Identify which cell holds the provided text, then report its [x, y] central coordinate. 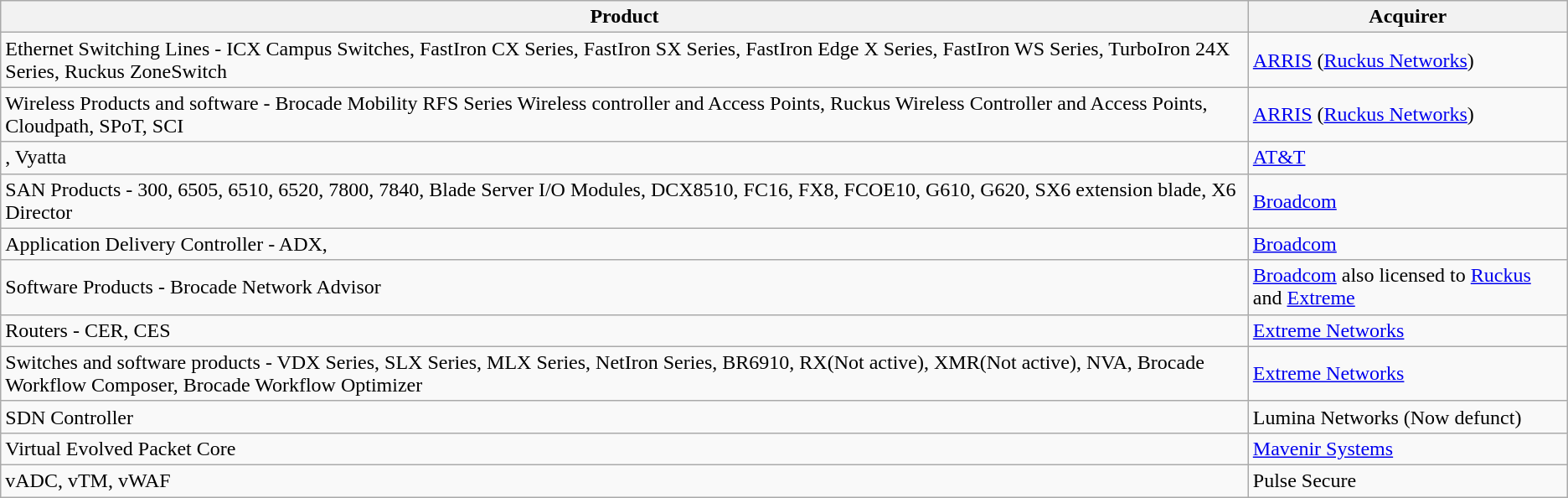
SAN Products - 300, 6505, 6510, 6520, 7800, 7840, Blade Server I/O Modules, DCX8510, FC16, FX8, FCOE10, G610, G620, SX6 extension blade, X6 Director [625, 201]
Product [625, 17]
vADC, vTM, vWAF [625, 480]
Lumina Networks (Now defunct) [1407, 417]
Broadcom also licensed to Ruckus and Extreme [1407, 287]
Acquirer [1407, 17]
Virtual Evolved Packet Core [625, 449]
Mavenir Systems [1407, 449]
Routers - CER, CES [625, 330]
AT&T [1407, 158]
Application Delivery Controller - ADX, [625, 244]
Software Products - Brocade Network Advisor [625, 287]
Pulse Secure [1407, 480]
, Vyatta [625, 158]
SDN Controller [625, 417]
